Determine the [X, Y] coordinate at the center of the cell enclosing the given text.  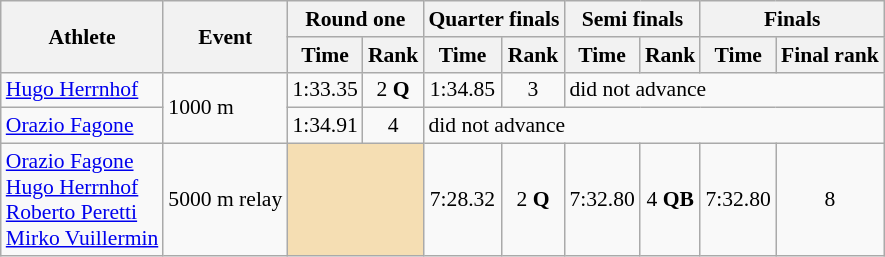
1:33.35 [324, 90]
Orazio Fagone [82, 126]
5000 m relay [225, 200]
4 [394, 126]
Semi finals [632, 19]
3 [534, 90]
7:28.32 [462, 200]
1:34.91 [324, 126]
Event [225, 36]
Finals [792, 19]
Athlete [82, 36]
Final rank [830, 55]
1:34.85 [462, 90]
Hugo Herrnhof [82, 90]
4 QB [670, 200]
1000 m [225, 108]
Round one [355, 19]
Orazio FagoneHugo HerrnhofRoberto PerettiMirko Vuillermin [82, 200]
8 [830, 200]
Quarter finals [494, 19]
